Locate the cell with the specified text and output its (x, y) center coordinate. 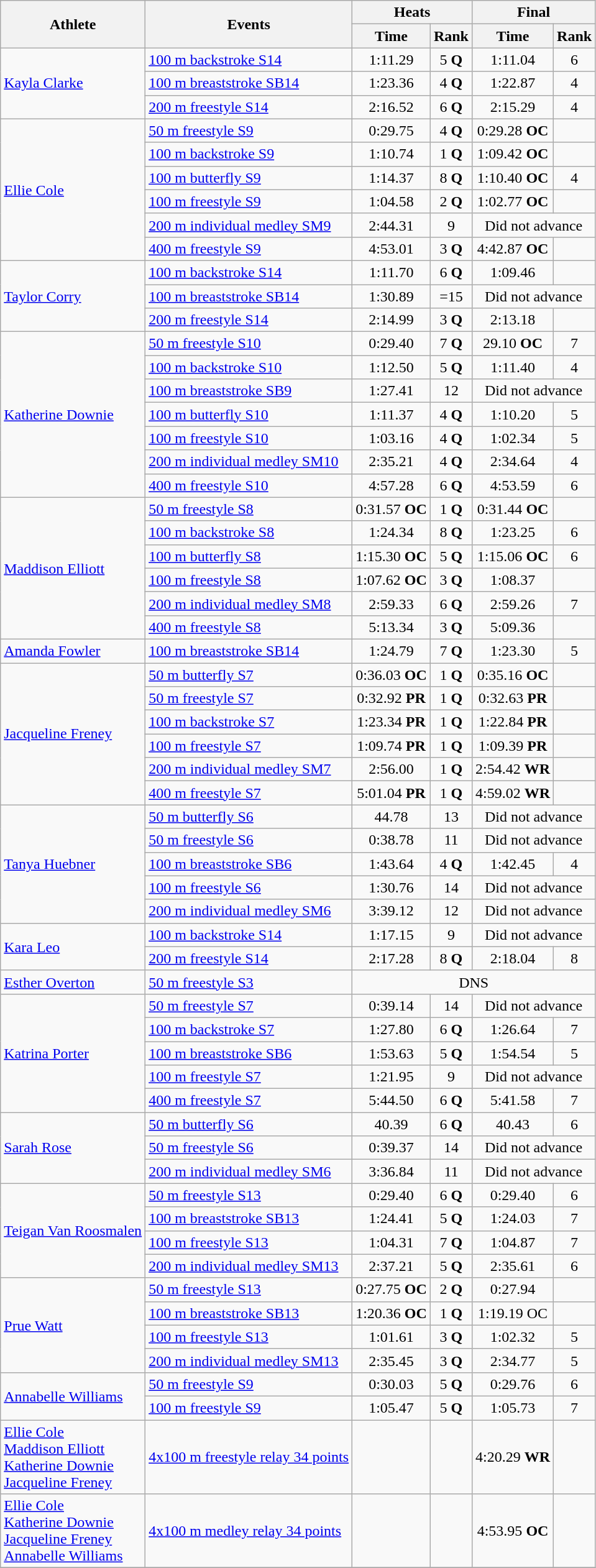
2:34.77 (512, 1360)
1:02.32 (512, 1337)
Jacqueline Freney (73, 733)
400 m freestyle S9 (249, 249)
2:59.33 (392, 603)
1:09.39 PR (512, 746)
Maddison Elliott (73, 568)
200 m individual medley SM8 (249, 603)
1:27.80 (392, 1029)
50 m freestyle S10 (249, 344)
1:08.37 (512, 580)
0:35.16 OC (512, 674)
1:10.20 (512, 415)
DNS (474, 982)
1:11.29 (392, 60)
Athlete (73, 24)
1:22.87 (512, 83)
1:24.03 (512, 1219)
3:39.12 (392, 911)
Prue Watt (73, 1325)
200 m individual medley SM10 (249, 462)
1:43.64 (392, 864)
1:05.73 (512, 1408)
4:20.29 WR (512, 1457)
1:01.61 (392, 1337)
1:54.54 (512, 1053)
1:22.84 PR (512, 722)
1:02.34 (512, 438)
1:11.37 (392, 415)
1:19.19 OC (512, 1313)
Sarah Rose (73, 1148)
1:17.15 (392, 935)
0:29.28 OC (512, 131)
4:53.01 (392, 249)
50 m freestyle S8 (249, 509)
100 m backstroke S9 (249, 154)
40.43 (512, 1124)
Events (249, 24)
0:27.94 (512, 1290)
1:04.87 (512, 1242)
5:01.04 PR (392, 793)
100 m backstroke S8 (249, 533)
4:57.28 (392, 485)
Annabelle Williams (73, 1396)
1:23.30 (512, 651)
1:09.46 (512, 272)
0:39.37 (392, 1148)
5:44.50 (392, 1101)
0:31.44 OC (512, 509)
Kara Leo (73, 947)
Ellie ColeMaddison ElliottKatherine DownieJacqueline Freney (73, 1457)
0:30.03 (392, 1384)
Final (533, 12)
0:27.75 OC (392, 1290)
Kayla Clarke (73, 83)
2:35.45 (392, 1360)
Amanda Fowler (73, 651)
2:13.18 (512, 320)
1:11.04 (512, 60)
Heats (413, 12)
1:12.50 (392, 367)
1:23.25 (512, 533)
1:27.41 (392, 391)
1:03.16 (392, 438)
1:04.31 (392, 1242)
1:05.47 (392, 1408)
2:17.28 (392, 958)
4:59.02 WR (512, 793)
0:38.78 (392, 840)
8 (574, 958)
13 (451, 817)
0:32.92 PR (392, 699)
1:10.40 OC (512, 178)
100 m freestyle S6 (249, 887)
0:32.63 PR (512, 699)
4:42.87 OC (512, 249)
4:53.59 (512, 485)
1:23.34 PR (392, 722)
0:36.03 OC (392, 674)
40.39 (392, 1124)
Teigan Van Roosmalen (73, 1231)
2:18.04 (512, 958)
1:24.41 (392, 1219)
1:30.89 (392, 296)
Katherine Downie (73, 415)
100 m freestyle S10 (249, 438)
44.78 (392, 817)
1:09.42 OC (512, 154)
2:54.42 WR (512, 769)
Esther Overton (73, 982)
1:21.95 (392, 1077)
1:26.64 (512, 1029)
1:10.74 (392, 154)
2:37.21 (392, 1266)
3:36.84 (392, 1171)
2:35.21 (392, 462)
2:14.99 (392, 320)
100 m butterfly S9 (249, 178)
1:02.77 OC (512, 201)
1:09.74 PR (392, 746)
2:44.31 (392, 225)
0:29.75 (392, 131)
Katrina Porter (73, 1053)
100 m butterfly S10 (249, 415)
29.10 OC (512, 344)
100 m breaststroke SB9 (249, 391)
2:56.00 (392, 769)
4:53.95 OC (512, 1531)
400 m freestyle S8 (249, 627)
1:20.36 OC (392, 1313)
1:23.36 (392, 83)
1:15.06 OC (512, 556)
Ellie ColeKatherine DownieJacqueline FreneyAnnabelle Williams (73, 1531)
1:11.70 (392, 272)
2:35.61 (512, 1266)
Taylor Corry (73, 296)
100 m freestyle S8 (249, 580)
1:15.30 OC (392, 556)
1:42.45 (512, 864)
100 m butterfly S8 (249, 556)
50 m butterfly S7 (249, 674)
0:29.76 (512, 1384)
=15 (451, 296)
2:59.26 (512, 603)
5:09.36 (512, 627)
1:07.62 OC (392, 580)
1:11.40 (512, 367)
50 m freestyle S3 (249, 982)
0:39.14 (392, 1006)
1:24.79 (392, 651)
Tanya Huebner (73, 864)
5:13.34 (392, 627)
4x100 m medley relay 34 points (249, 1531)
200 m individual medley SM9 (249, 225)
Ellie Cole (73, 190)
400 m freestyle S10 (249, 485)
200 m individual medley SM7 (249, 769)
2:34.64 (512, 462)
1:24.34 (392, 533)
5:41.58 (512, 1101)
100 m backstroke S10 (249, 367)
1:14.37 (392, 178)
0:31.57 OC (392, 509)
2:16.52 (392, 107)
1:30.76 (392, 887)
1:04.58 (392, 201)
4x100 m freestyle relay 34 points (249, 1457)
1:53.63 (392, 1053)
2:15.29 (512, 107)
